Capture the cell that displays the provided text and extract its (X, Y) central coordinate. 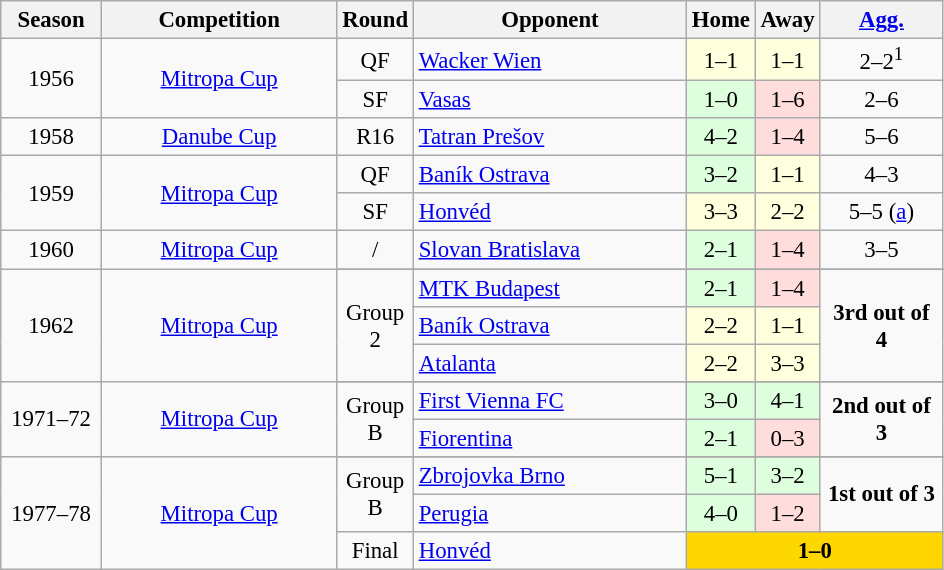
/ (375, 250)
5–6 (882, 137)
Atalanta (550, 363)
1960 (52, 250)
5–1 (720, 476)
5–5 (a) (882, 213)
Vasas (550, 100)
1–2 (788, 513)
1971–72 (52, 418)
Slovan Bratislava (550, 250)
Perugia (550, 513)
Wacker Wien (550, 60)
2nd out of 3 (882, 418)
1977–78 (52, 514)
Final (375, 551)
Group 2 (375, 326)
4–1 (788, 400)
3–0 (720, 400)
3rd out of 4 (882, 326)
4–2 (720, 137)
Away (788, 20)
Agg. (882, 20)
4–3 (882, 175)
Home (720, 20)
2–6 (882, 100)
Zbrojovka Brno (550, 476)
Tatran Prešov (550, 137)
1962 (52, 326)
1956 (52, 79)
R16 (375, 137)
1959 (52, 194)
Competition (219, 20)
3–5 (882, 250)
Round (375, 20)
Season (52, 20)
1–6 (788, 100)
Opponent (550, 20)
4–0 (720, 513)
MTK Budapest (550, 288)
2–21 (882, 60)
1958 (52, 137)
Fiorentina (550, 438)
0–3 (788, 438)
1st out of 3 (882, 494)
Danube Cup (219, 137)
First Vienna FC (550, 400)
